Provide the (x, y) coordinate of the cell's center where the given text is located.  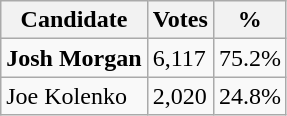
% (250, 20)
Joe Kolenko (74, 96)
2,020 (180, 96)
Josh Morgan (74, 58)
Votes (180, 20)
Candidate (74, 20)
75.2% (250, 58)
24.8% (250, 96)
6,117 (180, 58)
